Capture the cell that displays the provided text and extract its [x, y] central coordinate. 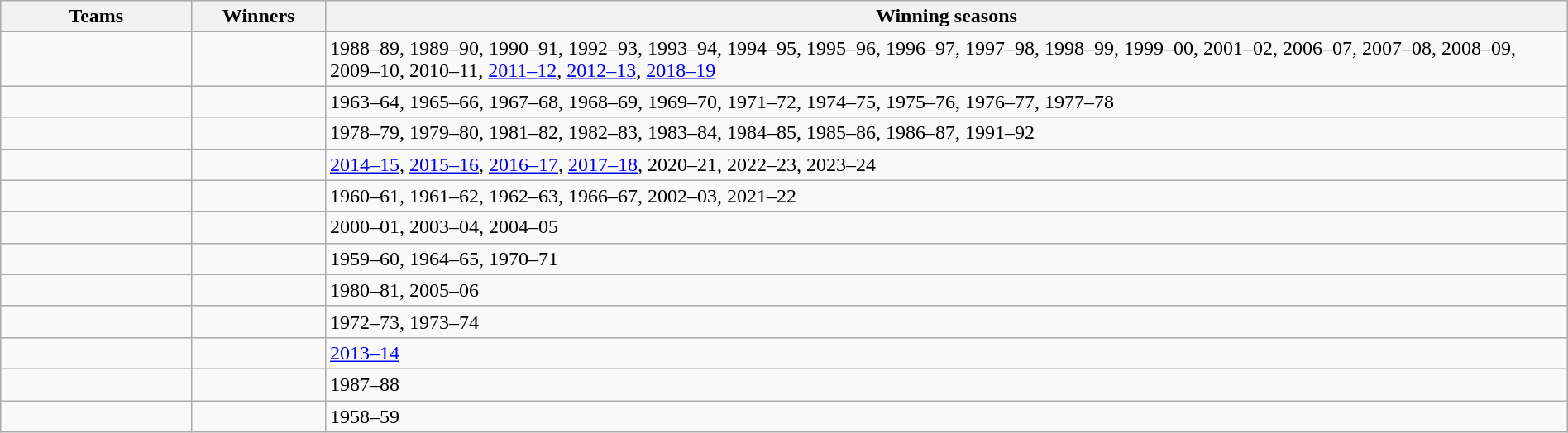
1987–88 [946, 384]
1963–64, 1965–66, 1967–68, 1968–69, 1969–70, 1971–72, 1974–75, 1975–76, 1976–77, 1977–78 [946, 102]
2013–14 [946, 353]
Winning seasons [946, 17]
2000–01, 2003–04, 2004–05 [946, 227]
Teams [96, 17]
1980–81, 2005–06 [946, 290]
1978–79, 1979–80, 1981–82, 1982–83, 1983–84, 1984–85, 1985–86, 1986–87, 1991–92 [946, 133]
2014–15, 2015–16, 2016–17, 2017–18, 2020–21, 2022–23, 2023–24 [946, 164]
Winners [259, 17]
1972–73, 1973–74 [946, 321]
1960–61, 1961–62, 1962–63, 1966–67, 2002–03, 2021–22 [946, 196]
1959–60, 1964–65, 1970–71 [946, 259]
1958–59 [946, 416]
